Output the (X, Y) coordinate of the center of the cell containing the given text.  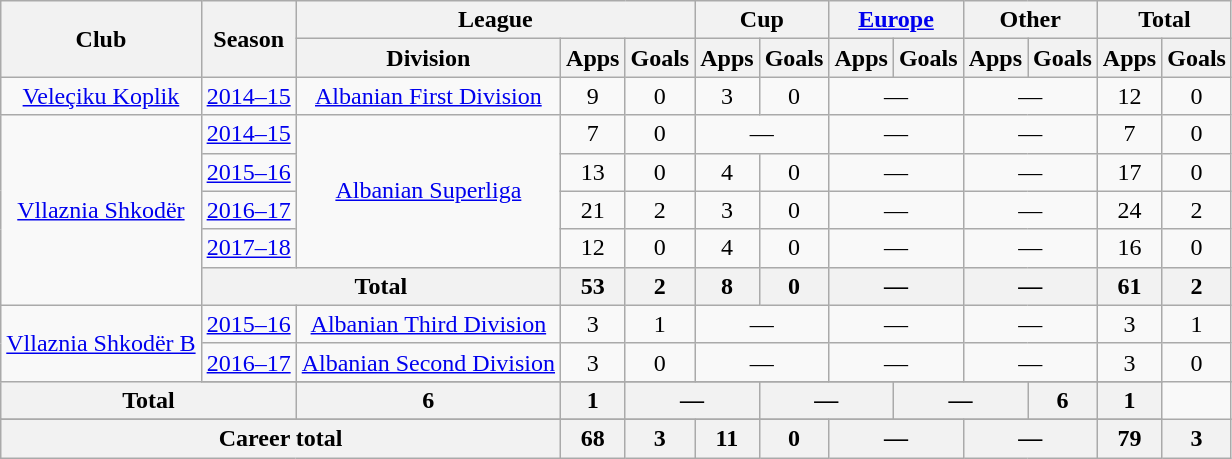
8 (727, 286)
Albanian Third Division (428, 324)
Albanian Superliga (428, 191)
21 (593, 210)
Club (101, 39)
Other (1030, 20)
9 (593, 96)
Vllaznia Shkodër B (101, 343)
16 (1129, 248)
2017–18 (248, 248)
24 (1129, 210)
11 (727, 438)
Vllaznia Shkodër (101, 210)
Season (248, 39)
Division (428, 58)
Veleçiku Koplik (101, 96)
League (496, 20)
Cup (762, 20)
Europe (896, 20)
61 (1129, 286)
Career total (281, 438)
Albanian Second Division (428, 362)
53 (593, 286)
17 (1129, 172)
79 (1129, 438)
Albanian First Division (428, 96)
68 (593, 438)
13 (593, 172)
